Search for the cell housing the specified text and yield its [X, Y] center coordinate. 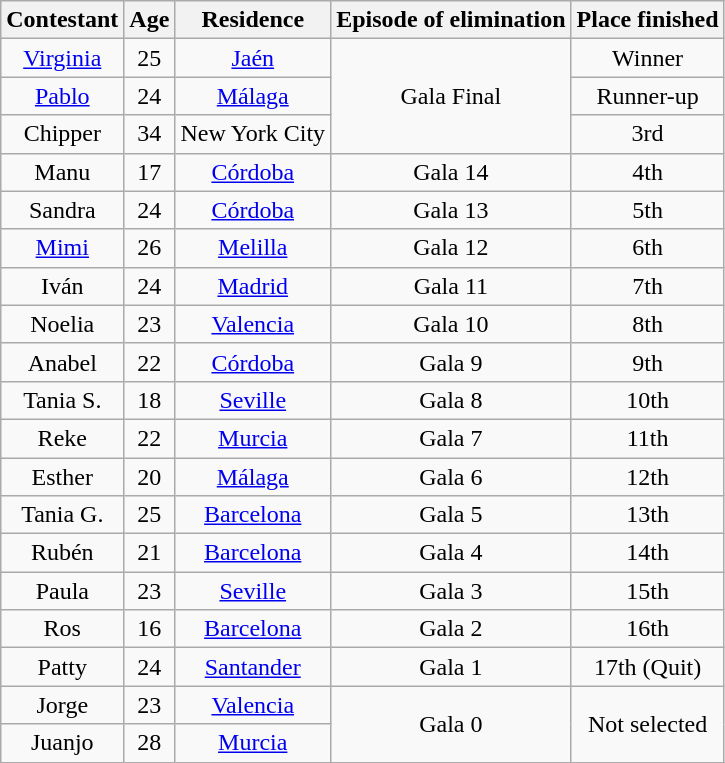
18 [150, 400]
Madrid [253, 286]
9th [648, 362]
Esther [62, 477]
Gala 4 [451, 553]
Gala 5 [451, 515]
28 [150, 743]
Gala 2 [451, 629]
Gala 9 [451, 362]
Santander [253, 667]
Paula [62, 591]
Patty [62, 667]
12th [648, 477]
16 [150, 629]
4th [648, 172]
Jaén [253, 58]
Noelia [62, 324]
16th [648, 629]
Rubén [62, 553]
Gala 11 [451, 286]
Juanjo [62, 743]
Contestant [62, 20]
Mimi [62, 248]
17th (Quit) [648, 667]
Gala 1 [451, 667]
21 [150, 553]
Anabel [62, 362]
Ros [62, 629]
Not selected [648, 724]
Residence [253, 20]
Gala 10 [451, 324]
26 [150, 248]
17 [150, 172]
Gala 6 [451, 477]
Winner [648, 58]
10th [648, 400]
Reke [62, 438]
Gala Final [451, 96]
Gala 13 [451, 210]
Chipper [62, 134]
Sandra [62, 210]
Virginia [62, 58]
8th [648, 324]
15th [648, 591]
20 [150, 477]
34 [150, 134]
Age [150, 20]
3rd [648, 134]
11th [648, 438]
7th [648, 286]
Runner-up [648, 96]
6th [648, 248]
New York City [253, 134]
Gala 3 [451, 591]
Gala 14 [451, 172]
Tania S. [62, 400]
Pablo [62, 96]
Gala 0 [451, 724]
Jorge [62, 705]
Manu [62, 172]
Place finished [648, 20]
14th [648, 553]
5th [648, 210]
Episode of elimination [451, 20]
Tania G. [62, 515]
Iván [62, 286]
13th [648, 515]
Melilla [253, 248]
Gala 8 [451, 400]
Gala 7 [451, 438]
Gala 12 [451, 248]
